Output the (x, y) coordinate of the center of the cell containing the given text.  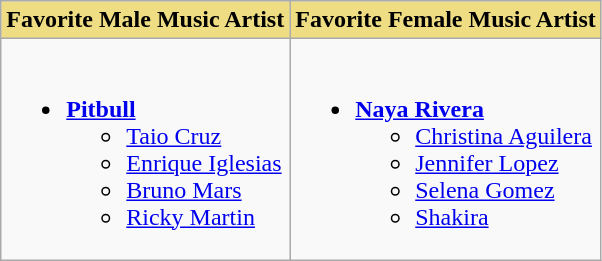
Naya RiveraChristina AguileraJennifer LopezSelena GomezShakira (446, 150)
PitbullTaio CruzEnrique IglesiasBruno MarsRicky Martin (146, 150)
Favorite Male Music Artist (146, 20)
Favorite Female Music Artist (446, 20)
